Search for the cell housing the specified text and yield its (X, Y) center coordinate. 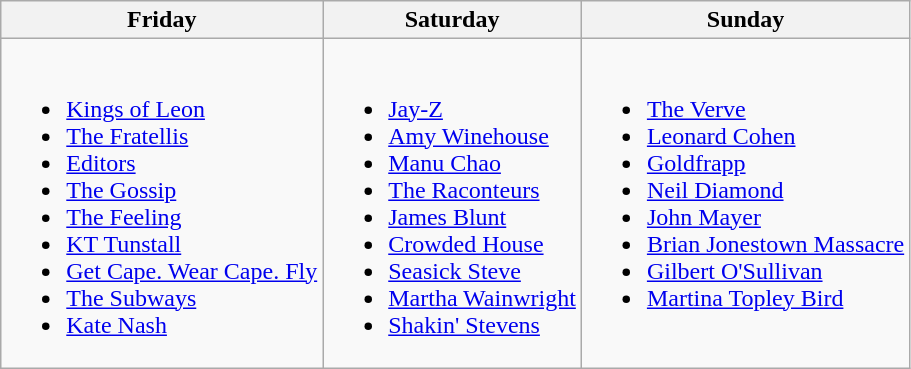
Kings of LeonThe FratellisEditorsThe GossipThe FeelingKT TunstallGet Cape. Wear Cape. FlyThe SubwaysKate Nash (162, 204)
Jay-ZAmy WinehouseManu ChaoThe RaconteursJames BluntCrowded HouseSeasick SteveMartha WainwrightShakin' Stevens (452, 204)
Friday (162, 20)
Saturday (452, 20)
The VerveLeonard CohenGoldfrappNeil DiamondJohn MayerBrian Jonestown MassacreGilbert O'SullivanMartina Topley Bird (745, 204)
Sunday (745, 20)
